Pinpoint the cell where the given text exists, returning its [x, y] midpoint coordinate. 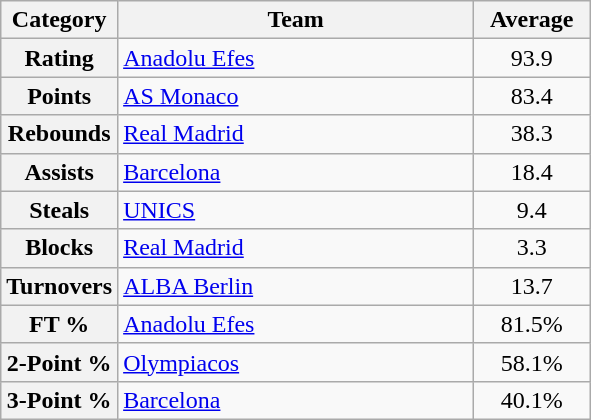
UNICS [296, 210]
ALBA Berlin [296, 286]
Rating [60, 58]
Blocks [60, 248]
3-Point % [60, 400]
Steals [60, 210]
58.1% [532, 362]
Team [296, 20]
2-Point % [60, 362]
13.7 [532, 286]
Category [60, 20]
Rebounds [60, 134]
Average [532, 20]
18.4 [532, 172]
Points [60, 96]
93.9 [532, 58]
40.1% [532, 400]
Assists [60, 172]
9.4 [532, 210]
81.5% [532, 324]
Turnovers [60, 286]
Olympiacos [296, 362]
AS Monaco [296, 96]
FT % [60, 324]
38.3 [532, 134]
3.3 [532, 248]
83.4 [532, 96]
